Return the [X, Y] coordinate for the center point of the cell that contains the specified text.  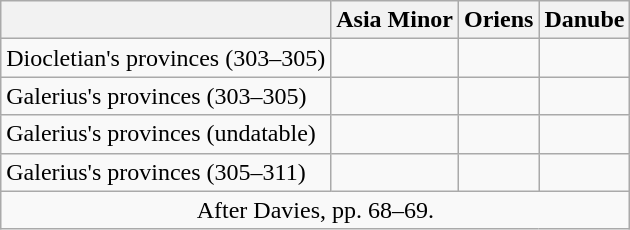
After Davies, pp. 68–69. [316, 210]
Galerius's provinces (305–311) [166, 172]
Galerius's provinces (303–305) [166, 96]
Galerius's provinces (undatable) [166, 134]
Asia Minor [395, 20]
Diocletian's provinces (303–305) [166, 58]
Danube [584, 20]
Oriens [498, 20]
